Provide the (X, Y) coordinate of the cell's center where the given text is located.  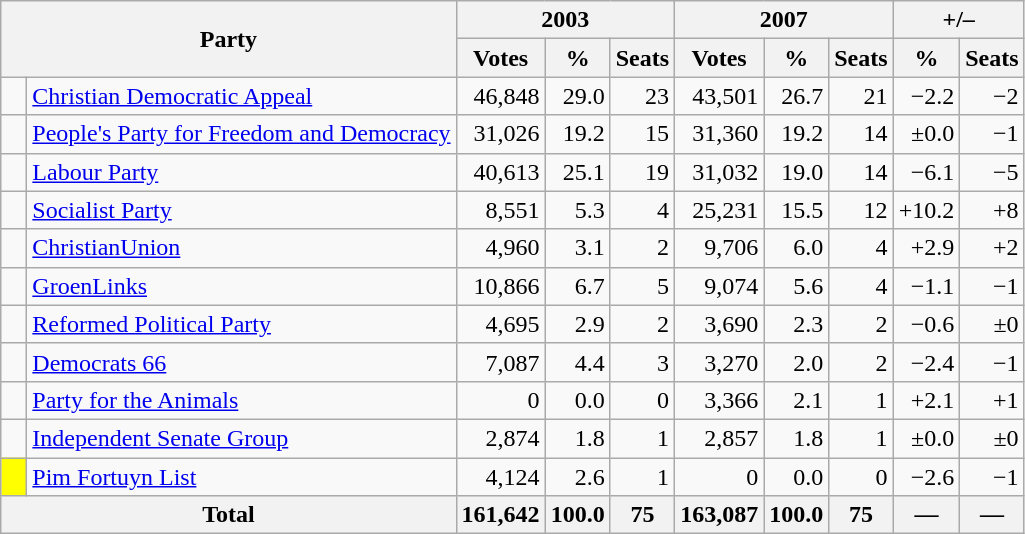
−2 (992, 96)
19 (642, 172)
−2.2 (926, 96)
GroenLinks (242, 286)
+2.1 (926, 400)
3,366 (720, 400)
−5 (992, 172)
9,074 (720, 286)
−2.4 (926, 362)
Pim Fortuyn List (242, 477)
31,032 (720, 172)
Socialist Party (242, 210)
−6.1 (926, 172)
Party (228, 39)
21 (861, 96)
3,270 (720, 362)
43,501 (720, 96)
10,866 (500, 286)
19.0 (796, 172)
161,642 (500, 515)
5 (642, 286)
31,360 (720, 134)
4,124 (500, 477)
2.6 (578, 477)
23 (642, 96)
2.1 (796, 400)
3.1 (578, 248)
+/– (958, 20)
15.5 (796, 210)
6.0 (796, 248)
Reformed Political Party (242, 324)
46,848 (500, 96)
5.6 (796, 286)
+2.9 (926, 248)
25.1 (578, 172)
26.7 (796, 96)
2.3 (796, 324)
2003 (566, 20)
25,231 (720, 210)
40,613 (500, 172)
+2 (992, 248)
163,087 (720, 515)
−1.1 (926, 286)
31,026 (500, 134)
ChristianUnion (242, 248)
People's Party for Freedom and Democracy (242, 134)
3,690 (720, 324)
Christian Democratic Appeal (242, 96)
3 (642, 362)
7,087 (500, 362)
Total (228, 515)
+1 (992, 400)
5.3 (578, 210)
8,551 (500, 210)
2.0 (796, 362)
Independent Senate Group (242, 438)
4.4 (578, 362)
9,706 (720, 248)
−0.6 (926, 324)
2.9 (578, 324)
Labour Party (242, 172)
Democrats 66 (242, 362)
Party for the Animals (242, 400)
4,695 (500, 324)
4,960 (500, 248)
2007 (784, 20)
+8 (992, 210)
15 (642, 134)
12 (861, 210)
−2.6 (926, 477)
2,874 (500, 438)
6.7 (578, 286)
2,857 (720, 438)
+10.2 (926, 210)
29.0 (578, 96)
